Locate the cell with the specified text and output its (x, y) center coordinate. 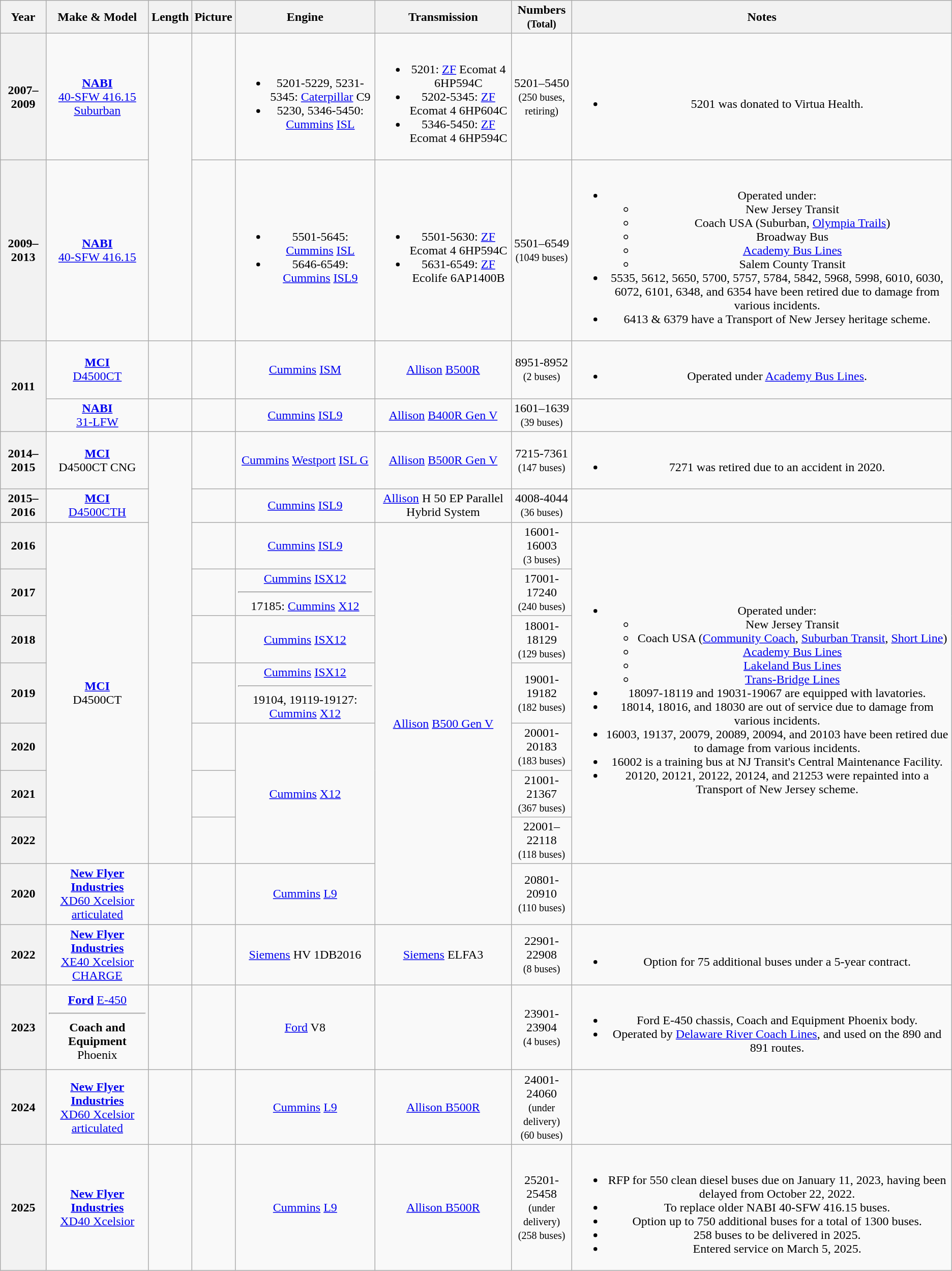
5501–6549(1049 buses) (542, 250)
Operated under Academy Bus Lines. (762, 369)
Cummins ISM (305, 369)
7215-7361(147 buses) (542, 460)
8951-8952(2 buses) (542, 369)
Allison H 50 EP Parallel Hybrid System (443, 506)
Length (170, 17)
5201: ZF Ecomat 4 6HP594C5202-5345: ZF Ecomat 4 6HP604C5346-5450: ZF Ecomat 4 6HP594C (443, 97)
Allison B500 Gen V (443, 723)
MCI D4500CTH (97, 506)
21001-21367(367 buses) (542, 794)
2023 (23, 1028)
16001-16003(3 buses) (542, 545)
Cummins Westport ISL G (305, 460)
20801-20910(110 buses) (542, 894)
5201–5450(250 buses,retiring) (542, 97)
17001-17240(240 buses) (542, 592)
2019 (23, 693)
5201-5229, 5231-5345: Caterpillar C95230, 5346-5450: Cummins ISL (305, 97)
New Flyer Industries XE40 Xcelsior CHARGE (97, 955)
Make & Model (97, 17)
20001-20183(183 buses) (542, 746)
5201 was donated to Virtua Health. (762, 97)
2018 (23, 639)
Cummins ISX1217185: Cummins X12 (305, 592)
23901-23904(4 buses) (542, 1028)
2016 (23, 545)
New Flyer IndustriesXD40 Xcelsior (97, 1207)
2021 (23, 794)
Ford E-450 Coach and Equipment Phoenix (97, 1028)
2024 (23, 1107)
Siemens ELFA3 (443, 955)
19001-19182(182 buses) (542, 693)
24001-24060(under delivery)(60 buses) (542, 1107)
22001–22118(118 buses) (542, 841)
Year (23, 17)
NABI40-SFW 416.15 (97, 250)
Cummins ISX1219104, 19119-19127: Cummins X12 (305, 693)
18001-18129(129 buses) (542, 639)
Transmission (443, 17)
Cummins X12 (305, 793)
Numbers(Total) (542, 17)
Picture (214, 17)
2025 (23, 1207)
MCI D4500CT CNG (97, 460)
MCID4500CT (97, 369)
2011 (23, 386)
4008-4044(36 buses) (542, 506)
Allison B400R Gen V (443, 415)
NABI40-SFW 416.15 Suburban (97, 97)
2007–2009 (23, 97)
Ford V8 (305, 1028)
Engine (305, 17)
MCI D4500CT (97, 693)
2017 (23, 592)
Cummins ISX12 (305, 639)
7271 was retired due to an accident in 2020. (762, 460)
Ford E-450 chassis, Coach and Equipment Phoenix body.Operated by Delaware River Coach Lines, and used on the 890 and 891 routes. (762, 1028)
Allison B500R Gen V (443, 460)
NABI 31-LFW (97, 415)
Notes (762, 17)
Option for 75 additional buses under a 5-year contract. (762, 955)
2015–2016 (23, 506)
Siemens HV 1DB2016 (305, 955)
25201-25458(under delivery)(258 buses) (542, 1207)
5501-5645: Cummins ISL5646-6549: Cummins ISL9 (305, 250)
5501-5630: ZF Ecomat 4 6HP594C5631-6549: ZF Ecolife 6AP1400B (443, 250)
1601–1639(39 buses) (542, 415)
22901-22908(8 buses) (542, 955)
2009–2013 (23, 250)
2014–2015 (23, 460)
